Detect which cell encompasses the target text, then output its [x, y] center coordinate. 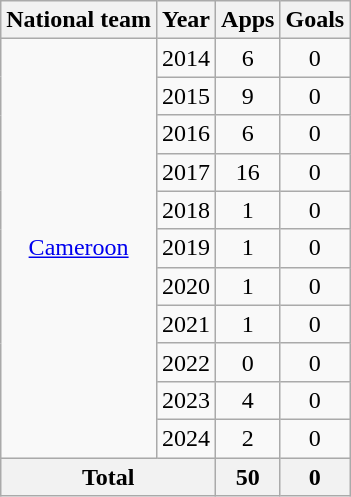
2021 [186, 324]
2018 [186, 210]
2015 [186, 96]
Total [108, 477]
4 [248, 400]
Apps [248, 20]
2014 [186, 58]
9 [248, 96]
2023 [186, 400]
16 [248, 172]
2019 [186, 248]
2020 [186, 286]
Year [186, 20]
Goals [315, 20]
2024 [186, 438]
National team [79, 20]
2 [248, 438]
2016 [186, 134]
Cameroon [79, 248]
2017 [186, 172]
2022 [186, 362]
50 [248, 477]
